Identify which cell holds the provided text, then report its (x, y) central coordinate. 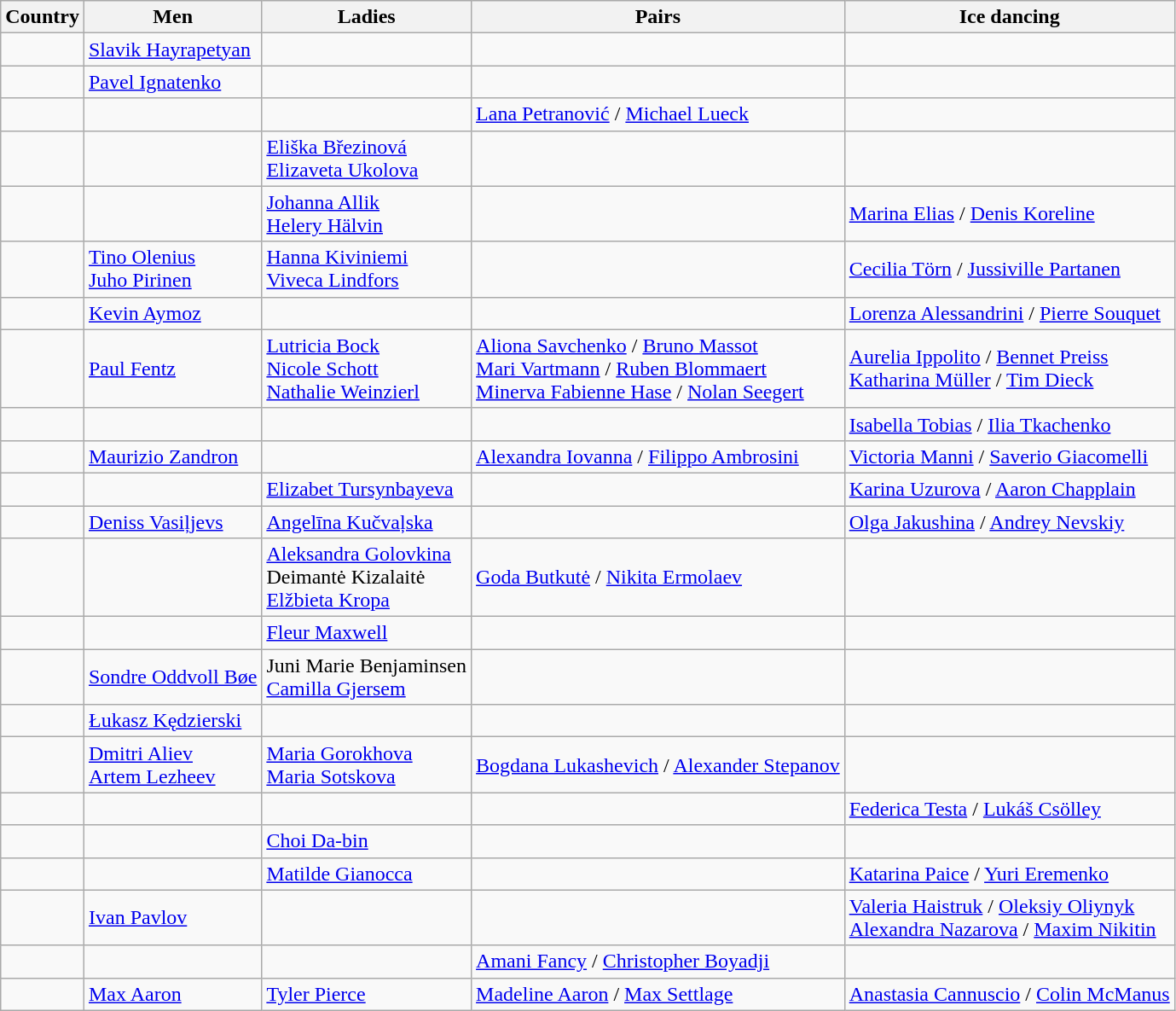
Kevin Aymoz (172, 313)
Lana Petranović / Michael Lueck (658, 114)
Matilde Gianocca (367, 874)
Alexandra Iovanna / Filippo Ambrosini (658, 456)
Hanna Kiviniemi Viveca Lindfors (367, 270)
Amani Fancy / Christopher Boyadji (658, 962)
Maria Gorokhova Maria Sotskova (367, 764)
Angelīna Kučvaļska (367, 521)
Slavik Hayrapetyan (172, 49)
Ladies (367, 17)
Katarina Paice / Yuri Eremenko (1010, 874)
Ice dancing (1010, 17)
Aurelia Ippolito / Bennet Preiss Katharina Müller / Tim Dieck (1010, 369)
Anastasia Cannuscio / Colin McManus (1010, 994)
Sondre Oddvoll Bøe (172, 677)
Marina Elias / Denis Koreline (1010, 213)
Isabella Tobias / Ilia Tkachenko (1010, 424)
Pavel Ignatenko (172, 82)
Tyler Pierce (367, 994)
Dmitri Aliev Artem Lezheev (172, 764)
Elizabet Tursynbayeva (367, 489)
Juni Marie Benjaminsen Camilla Gjersem (367, 677)
Men (172, 17)
Aleksandra Golovkina Deimantė Kizalaitė Elžbieta Kropa (367, 578)
Valeria Haistruk / Oleksiy Oliynyk Alexandra Nazarova / Maxim Nikitin (1010, 918)
Łukasz Kędzierski (172, 721)
Lorenza Alessandrini / Pierre Souquet (1010, 313)
Tino Olenius Juho Pirinen (172, 270)
Fleur Maxwell (367, 633)
Victoria Manni / Saverio Giacomelli (1010, 456)
Goda Butkutė / Nikita Ermolaev (658, 578)
Madeline Aaron / Max Settlage (658, 994)
Karina Uzurova / Aaron Chapplain (1010, 489)
Cecilia Törn / Jussiville Partanen (1010, 270)
Ivan Pavlov (172, 918)
Pairs (658, 17)
Paul Fentz (172, 369)
Deniss Vasiļjevs (172, 521)
Bogdana Lukashevich / Alexander Stepanov (658, 764)
Country (43, 17)
Maurizio Zandron (172, 456)
Olga Jakushina / Andrey Nevskiy (1010, 521)
Aliona Savchenko / Bruno Massot Mari Vartmann / Ruben Blommaert Minerva Fabienne Hase / Nolan Seegert (658, 369)
Lutricia Bock Nicole Schott Nathalie Weinzierl (367, 369)
Choi Da-bin (367, 841)
Max Aaron (172, 994)
Johanna Allik Helery Hälvin (367, 213)
Eliška Březinová Elizaveta Ukolova (367, 159)
Federica Testa / Lukáš Csölley (1010, 809)
